Capture the cell that displays the provided text and extract its (x, y) central coordinate. 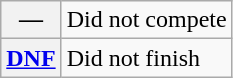
DNF (31, 58)
Did not compete (146, 20)
Did not finish (146, 58)
— (31, 20)
